Output the [X, Y] coordinate of the center of the cell containing the given text.  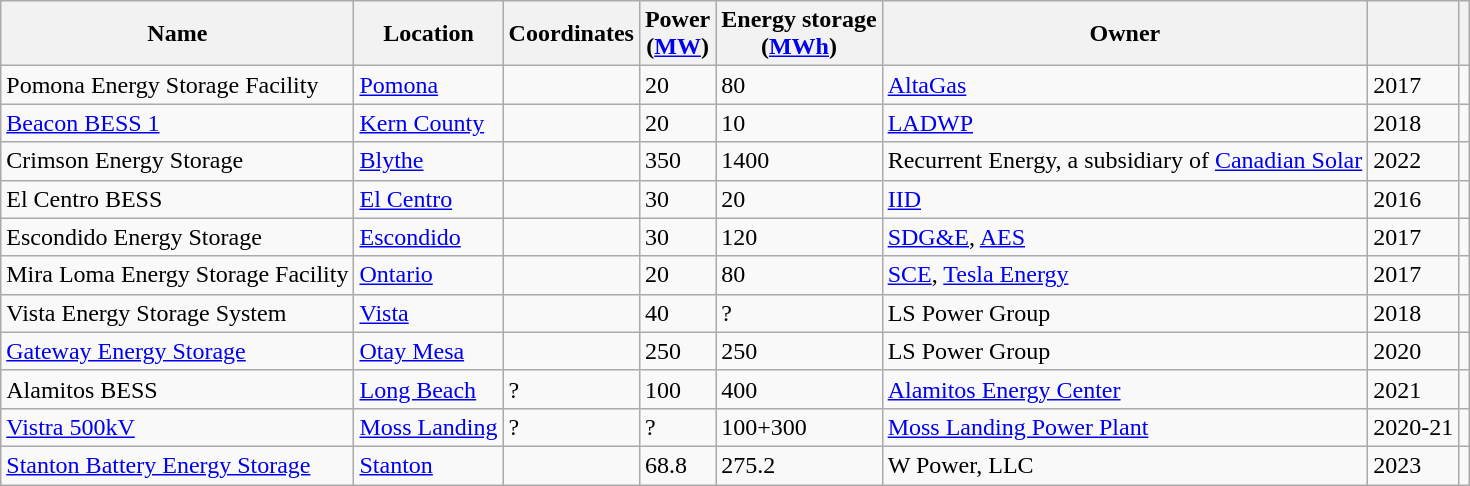
Gateway Energy Storage [178, 351]
Escondido [428, 237]
2020-21 [1414, 427]
2021 [1414, 389]
2020 [1414, 351]
Otay Mesa [428, 351]
2016 [1414, 199]
El Centro BESS [178, 199]
Pomona [428, 85]
40 [677, 313]
Coordinates [571, 34]
Stanton Battery Energy Storage [178, 465]
Ontario [428, 275]
Alamitos BESS [178, 389]
Stanton [428, 465]
Kern County [428, 123]
2022 [1414, 161]
350 [677, 161]
Location [428, 34]
120 [799, 237]
SDG&E, AES [1125, 237]
Power(MW) [677, 34]
Vista [428, 313]
Long Beach [428, 389]
Blythe [428, 161]
68.8 [677, 465]
10 [799, 123]
400 [799, 389]
Vista Energy Storage System [178, 313]
Name [178, 34]
275.2 [799, 465]
100+300 [799, 427]
Alamitos Energy Center [1125, 389]
1400 [799, 161]
Vistra 500kV [178, 427]
Moss Landing Power Plant [1125, 427]
El Centro [428, 199]
Pomona Energy Storage Facility [178, 85]
LADWP [1125, 123]
Moss Landing [428, 427]
100 [677, 389]
Crimson Energy Storage [178, 161]
AltaGas [1125, 85]
Mira Loma Energy Storage Facility [178, 275]
Owner [1125, 34]
2023 [1414, 465]
IID [1125, 199]
Escondido Energy Storage [178, 237]
Beacon BESS 1 [178, 123]
Energy storage(MWh) [799, 34]
Recurrent Energy, a subsidiary of Canadian Solar [1125, 161]
W Power, LLC [1125, 465]
SCE, Tesla Energy [1125, 275]
